Pinpoint the cell where the given text exists, returning its (x, y) midpoint coordinate. 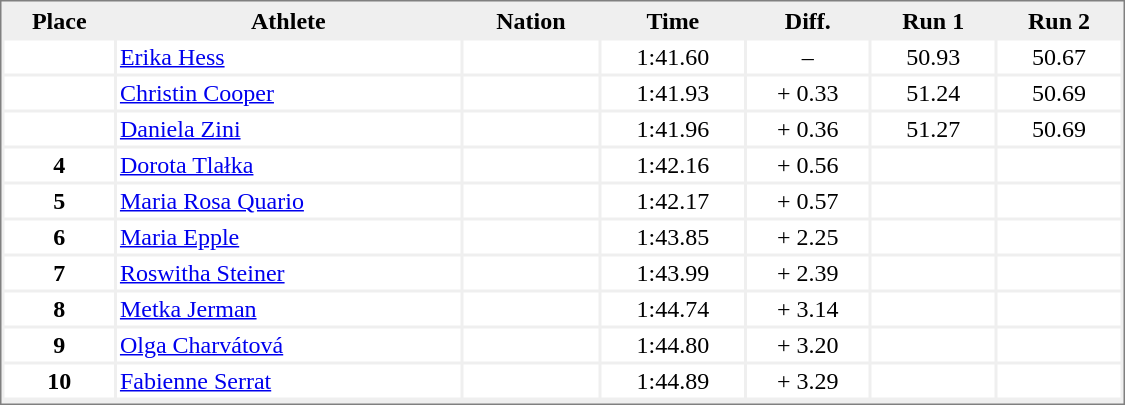
1:42.17 (673, 200)
50.93 (934, 56)
Daniela Zini (288, 128)
1:41.60 (673, 56)
Time (673, 20)
50.67 (1060, 56)
1:43.99 (673, 272)
10 (58, 380)
+ 2.39 (808, 272)
Nation (531, 20)
+ 3.29 (808, 380)
Athlete (288, 20)
Run 1 (934, 20)
Run 2 (1060, 20)
6 (58, 236)
+ 0.57 (808, 200)
1:41.93 (673, 92)
+ 0.36 (808, 128)
Maria Rosa Quario (288, 200)
1:44.80 (673, 344)
51.24 (934, 92)
1:41.96 (673, 128)
Christin Cooper (288, 92)
+ 3.20 (808, 344)
4 (58, 164)
Place (58, 20)
+ 0.56 (808, 164)
Olga Charvátová (288, 344)
1:43.85 (673, 236)
+ 0.33 (808, 92)
Dorota Tlałka (288, 164)
7 (58, 272)
Erika Hess (288, 56)
Maria Epple (288, 236)
Metka Jerman (288, 308)
5 (58, 200)
Diff. (808, 20)
1:42.16 (673, 164)
+ 3.14 (808, 308)
Roswitha Steiner (288, 272)
Fabienne Serrat (288, 380)
1:44.74 (673, 308)
9 (58, 344)
1:44.89 (673, 380)
+ 2.25 (808, 236)
– (808, 56)
8 (58, 308)
51.27 (934, 128)
